Identify which cell holds the provided text, then report its (X, Y) central coordinate. 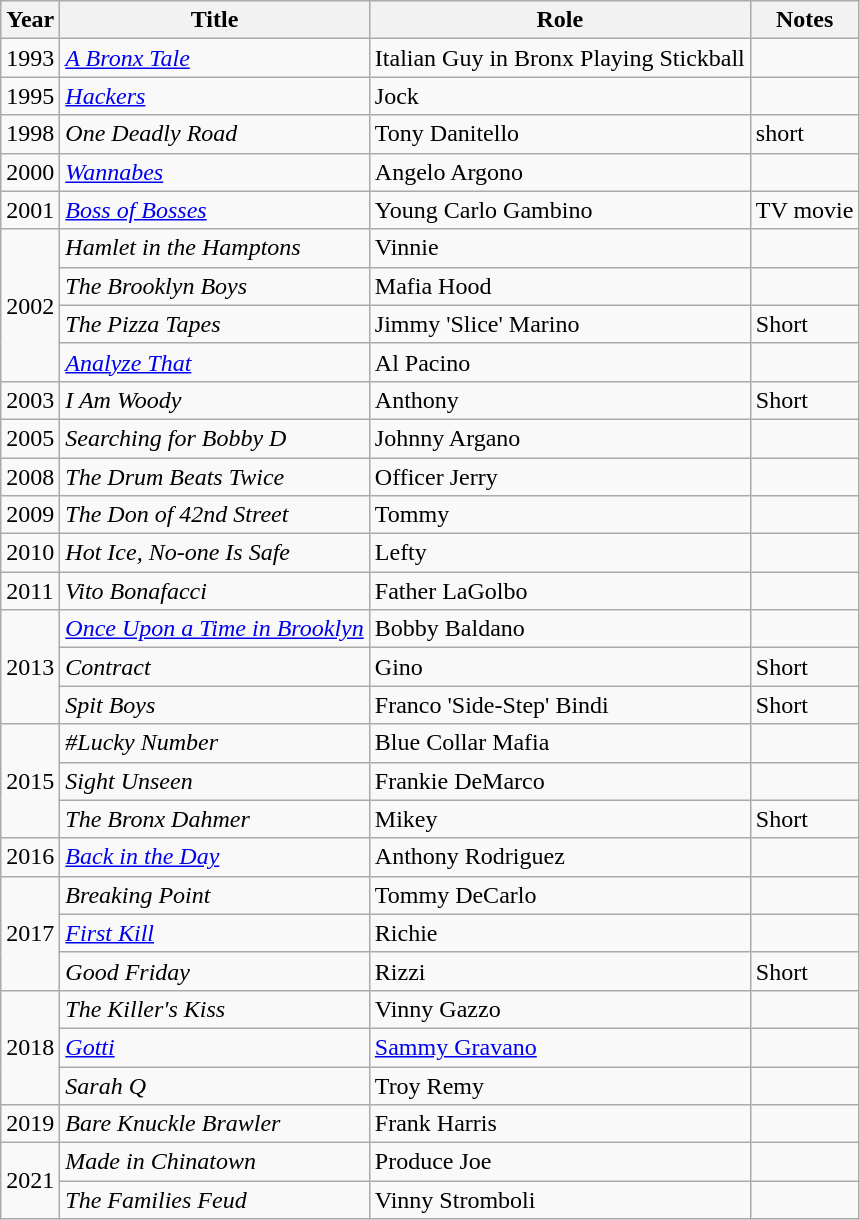
2010 (30, 553)
2016 (30, 857)
2011 (30, 591)
Jimmy 'Slice' Marino (560, 324)
2008 (30, 477)
Richie (560, 933)
Tommy DeCarlo (560, 895)
Rizzi (560, 971)
Title (214, 20)
Sammy Gravano (560, 1047)
Contract (214, 667)
2021 (30, 1181)
The Bronx Dahmer (214, 819)
Vinny Gazzo (560, 1009)
Johnny Argano (560, 438)
Gino (560, 667)
Sarah Q (214, 1085)
Lefty (560, 553)
short (804, 134)
The Pizza Tapes (214, 324)
2002 (30, 305)
Analyze That (214, 362)
Italian Guy in Bronx Playing Stickball (560, 58)
Role (560, 20)
Produce Joe (560, 1162)
Young Carlo Gambino (560, 210)
Year (30, 20)
Vinnie (560, 248)
Made in Chinatown (214, 1162)
2019 (30, 1124)
The Drum Beats Twice (214, 477)
Gotti (214, 1047)
Blue Collar Mafia (560, 743)
2005 (30, 438)
First Kill (214, 933)
Once Upon a Time in Brooklyn (214, 629)
Al Pacino (560, 362)
Officer Jerry (560, 477)
2003 (30, 400)
#Lucky Number (214, 743)
Tony Danitello (560, 134)
Spit Boys (214, 705)
Franco 'Side-Step' Bindi (560, 705)
2018 (30, 1047)
Breaking Point (214, 895)
Father LaGolbo (560, 591)
Good Friday (214, 971)
One Deadly Road (214, 134)
Hot Ice, No-one Is Safe (214, 553)
I Am Woody (214, 400)
The Brooklyn Boys (214, 286)
Troy Remy (560, 1085)
The Killer's Kiss (214, 1009)
2017 (30, 933)
Vito Bonafacci (214, 591)
Tommy (560, 515)
Frankie DeMarco (560, 781)
Boss of Bosses (214, 210)
Back in the Day (214, 857)
Hamlet in the Hamptons (214, 248)
1995 (30, 96)
Bobby Baldano (560, 629)
Bare Knuckle Brawler (214, 1124)
2001 (30, 210)
TV movie (804, 210)
Frank Harris (560, 1124)
Anthony Rodriguez (560, 857)
Sight Unseen (214, 781)
Wannabes (214, 172)
Notes (804, 20)
1993 (30, 58)
Mikey (560, 819)
2009 (30, 515)
Vinny Stromboli (560, 1200)
1998 (30, 134)
The Don of 42nd Street (214, 515)
Anthony (560, 400)
2015 (30, 781)
Mafia Hood (560, 286)
Hackers (214, 96)
Angelo Argono (560, 172)
Jock (560, 96)
2000 (30, 172)
The Families Feud (214, 1200)
Searching for Bobby D (214, 438)
2013 (30, 667)
A Bronx Tale (214, 58)
